Pinpoint the cell where the given text exists, returning its (x, y) midpoint coordinate. 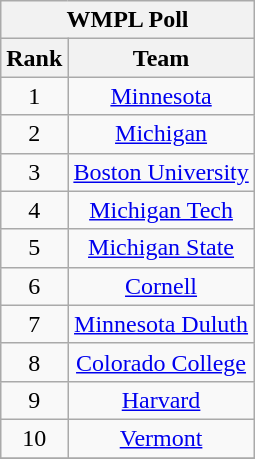
Rank (34, 58)
Minnesota (161, 96)
8 (34, 362)
Colorado College (161, 362)
10 (34, 438)
6 (34, 286)
Boston University (161, 172)
Minnesota Duluth (161, 324)
Michigan State (161, 248)
3 (34, 172)
2 (34, 134)
Cornell (161, 286)
WMPL Poll (128, 20)
Team (161, 58)
Michigan (161, 134)
Harvard (161, 400)
Michigan Tech (161, 210)
1 (34, 96)
5 (34, 248)
9 (34, 400)
4 (34, 210)
Vermont (161, 438)
7 (34, 324)
